Scan for the cell matching the given text and deliver its (X, Y) coordinate at center. 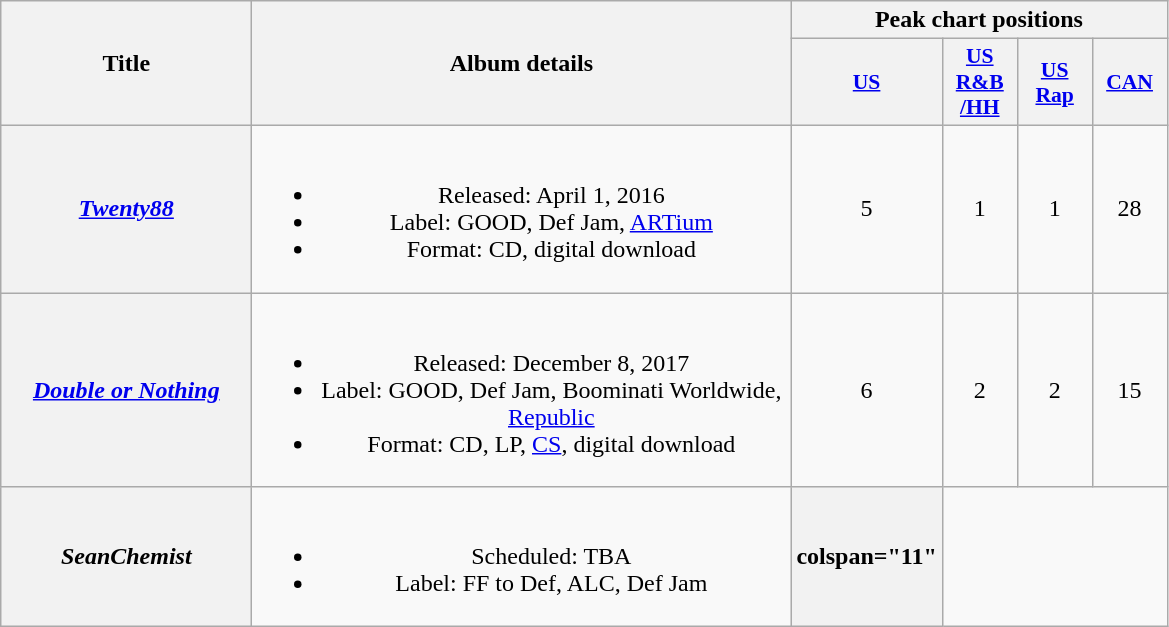
SeanChemist (126, 557)
6 (866, 389)
Album details (522, 64)
15 (1130, 389)
Peak chart positions (979, 20)
Twenty88 (126, 208)
CAN (1130, 82)
5 (866, 208)
Scheduled: TBALabel: FF to Def, ALC, Def Jam (522, 557)
USRap (1054, 82)
US (866, 82)
Double or Nothing (126, 389)
Released: April 1, 2016Label: GOOD, Def Jam, ARTiumFormat: CD, digital download (522, 208)
Title (126, 64)
colspan="11" (866, 557)
28 (1130, 208)
USR&B/HH (980, 82)
Released: December 8, 2017Label: GOOD, Def Jam, Boominati Worldwide, RepublicFormat: CD, LP, CS, digital download (522, 389)
